Return the [X, Y] coordinate for the center point of the cell that contains the specified text.  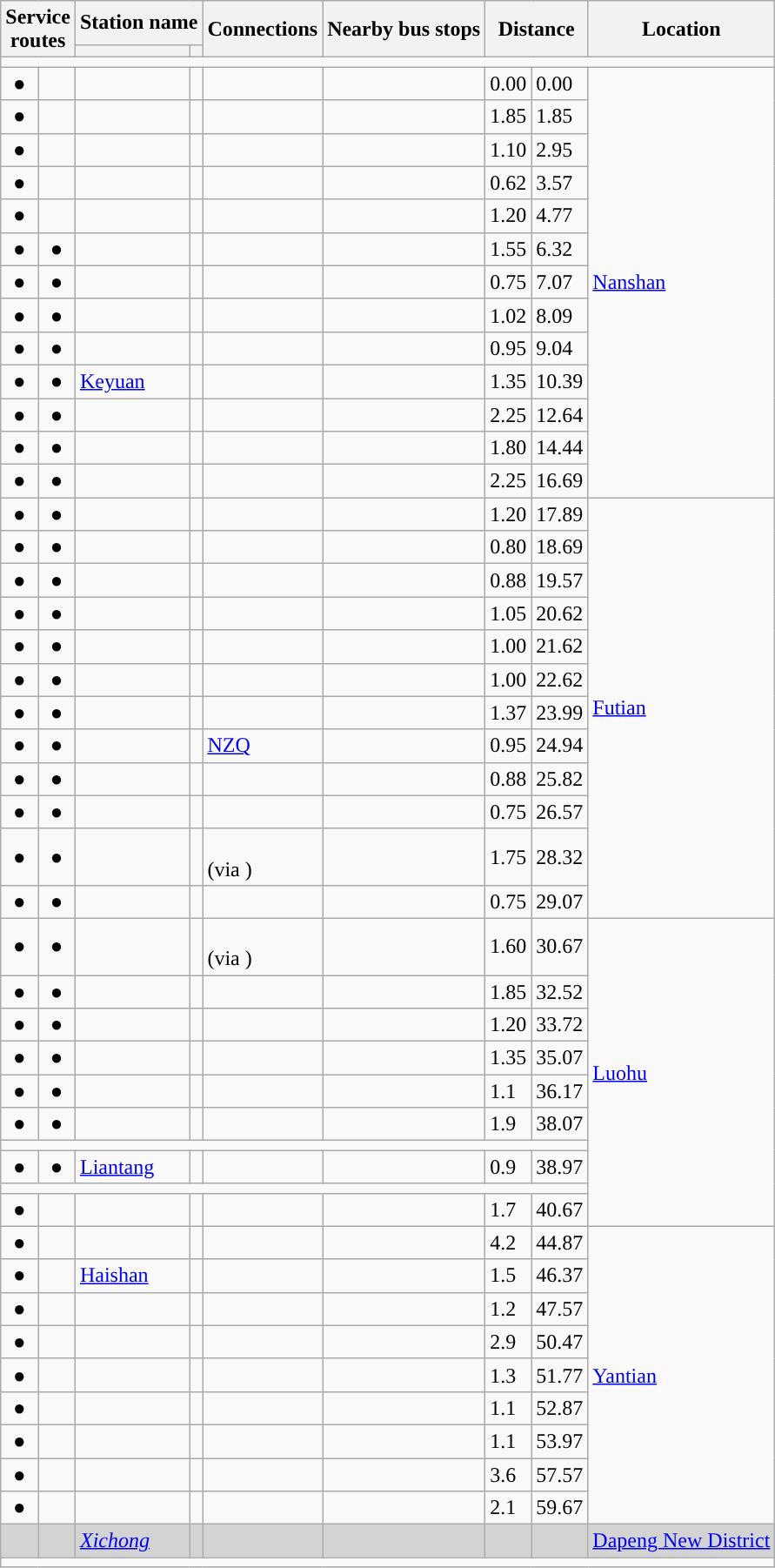
2.95 [560, 150]
Nearby bus stops [404, 30]
0.9 [508, 1167]
50.47 [560, 1342]
1.2 [508, 1309]
Liantang [132, 1167]
20.62 [560, 613]
25.82 [560, 779]
0.62 [508, 183]
1.3 [508, 1375]
17.89 [560, 514]
18.69 [560, 547]
Keyuan [132, 381]
Futian [682, 708]
0.80 [508, 547]
59.67 [560, 1508]
46.37 [560, 1276]
1.9 [508, 1124]
1.7 [508, 1210]
1.80 [508, 448]
1.75 [508, 856]
NZQ [263, 746]
35.07 [560, 1058]
51.77 [560, 1375]
Station name [138, 23]
3.6 [508, 1475]
40.67 [560, 1210]
1.37 [508, 713]
Yantian [682, 1375]
29.07 [560, 901]
1.02 [508, 315]
57.57 [560, 1475]
32.52 [560, 991]
6.32 [560, 249]
1.60 [508, 947]
3.57 [560, 183]
9.04 [560, 348]
38.07 [560, 1124]
38.97 [560, 1167]
21.62 [560, 647]
30.67 [560, 947]
2.9 [508, 1342]
33.72 [560, 1025]
Haishan [132, 1276]
4.77 [560, 216]
Distance [537, 30]
26.57 [560, 812]
22.62 [560, 680]
44.87 [560, 1243]
Dapeng New District [682, 1541]
Xichong [132, 1541]
8.09 [560, 315]
19.57 [560, 580]
Serviceroutes [38, 30]
52.87 [560, 1408]
47.57 [560, 1309]
4.2 [508, 1243]
23.99 [560, 713]
16.69 [560, 481]
28.32 [560, 856]
Nanshan [682, 282]
14.44 [560, 448]
Luohu [682, 1072]
12.64 [560, 415]
10.39 [560, 381]
1.55 [508, 249]
1.10 [508, 150]
24.94 [560, 746]
1.05 [508, 613]
Location [682, 30]
1.5 [508, 1276]
36.17 [560, 1091]
2.1 [508, 1508]
53.97 [560, 1441]
7.07 [560, 282]
Connections [263, 30]
